Extract the (X, Y) coordinate from the center of the cell holding the provided text.  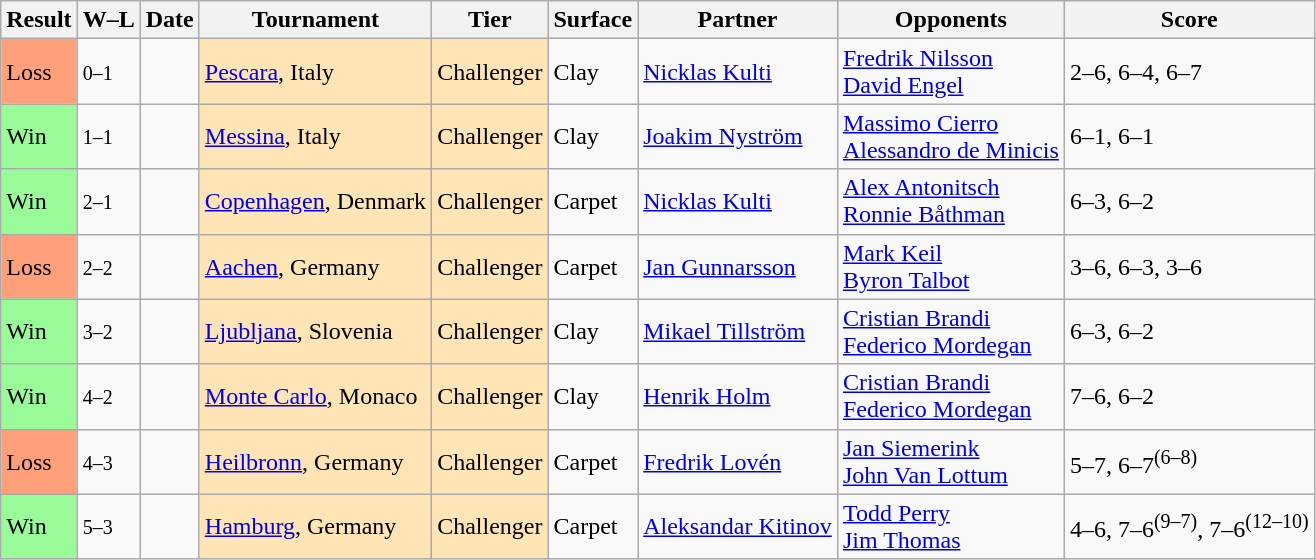
Opponents (950, 20)
Messina, Italy (315, 136)
4–6, 7–6(9–7), 7–6(12–10) (1189, 526)
Fredrik Lovén (738, 462)
Mikael Tillström (738, 332)
Tier (490, 20)
7–6, 6–2 (1189, 396)
Jan Gunnarsson (738, 266)
Date (170, 20)
3–6, 6–3, 3–6 (1189, 266)
Monte Carlo, Monaco (315, 396)
Result (39, 20)
Score (1189, 20)
Joakim Nyström (738, 136)
Henrik Holm (738, 396)
Aleksandar Kitinov (738, 526)
Fredrik Nilsson David Engel (950, 72)
Surface (593, 20)
4–2 (108, 396)
Tournament (315, 20)
4–3 (108, 462)
Aachen, Germany (315, 266)
2–2 (108, 266)
Mark Keil Byron Talbot (950, 266)
5–3 (108, 526)
Heilbronn, Germany (315, 462)
5–7, 6–7(6–8) (1189, 462)
2–1 (108, 202)
Massimo Cierro Alessandro de Minicis (950, 136)
Todd Perry Jim Thomas (950, 526)
Pescara, Italy (315, 72)
Hamburg, Germany (315, 526)
Alex Antonitsch Ronnie Båthman (950, 202)
Ljubljana, Slovenia (315, 332)
1–1 (108, 136)
3–2 (108, 332)
Partner (738, 20)
Copenhagen, Denmark (315, 202)
0–1 (108, 72)
6–1, 6–1 (1189, 136)
2–6, 6–4, 6–7 (1189, 72)
W–L (108, 20)
Jan Siemerink John Van Lottum (950, 462)
